Pinpoint the cell where the given text exists, returning its (x, y) midpoint coordinate. 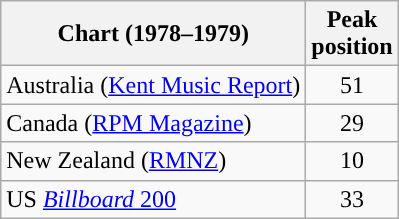
New Zealand (RMNZ) (154, 161)
33 (352, 199)
Canada (RPM Magazine) (154, 123)
51 (352, 85)
Peakposition (352, 34)
Chart (1978–1979) (154, 34)
US Billboard 200 (154, 199)
10 (352, 161)
29 (352, 123)
Australia (Kent Music Report) (154, 85)
